Scan for the cell matching the given text and deliver its [x, y] coordinate at center. 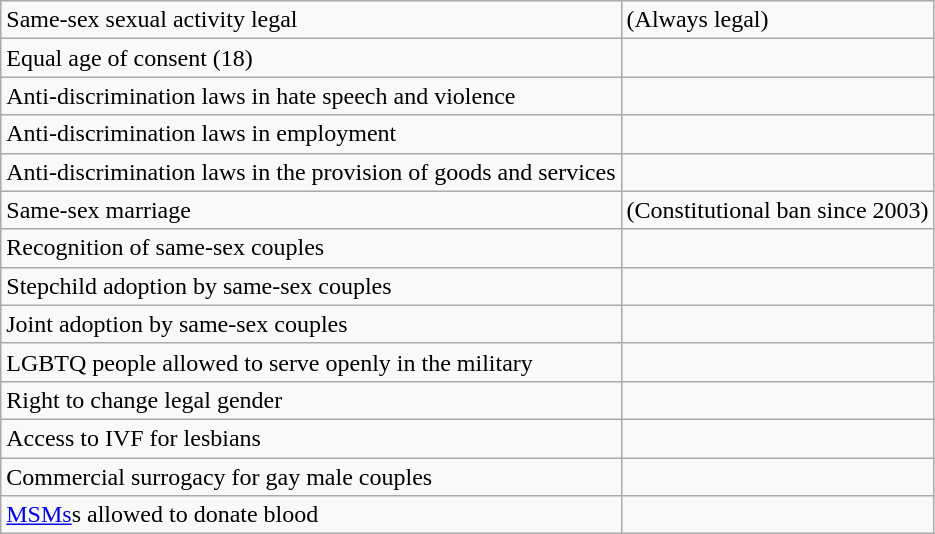
Stepchild adoption by same-sex couples [311, 286]
Commercial surrogacy for gay male couples [311, 477]
Equal age of consent (18) [311, 58]
Recognition of same-sex couples [311, 248]
(Constitutional ban since 2003) [778, 210]
Same-sex marriage [311, 210]
(Always legal) [778, 20]
Anti-discrimination laws in hate speech and violence [311, 96]
Same-sex sexual activity legal [311, 20]
Access to IVF for lesbians [311, 438]
Anti-discrimination laws in the provision of goods and services [311, 172]
Right to change legal gender [311, 400]
LGBTQ people allowed to serve openly in the military [311, 362]
Joint adoption by same-sex couples [311, 324]
MSMss allowed to donate blood [311, 515]
Anti-discrimination laws in employment [311, 134]
